From the cell containing the given text, extract its center point as [x, y] coordinate. 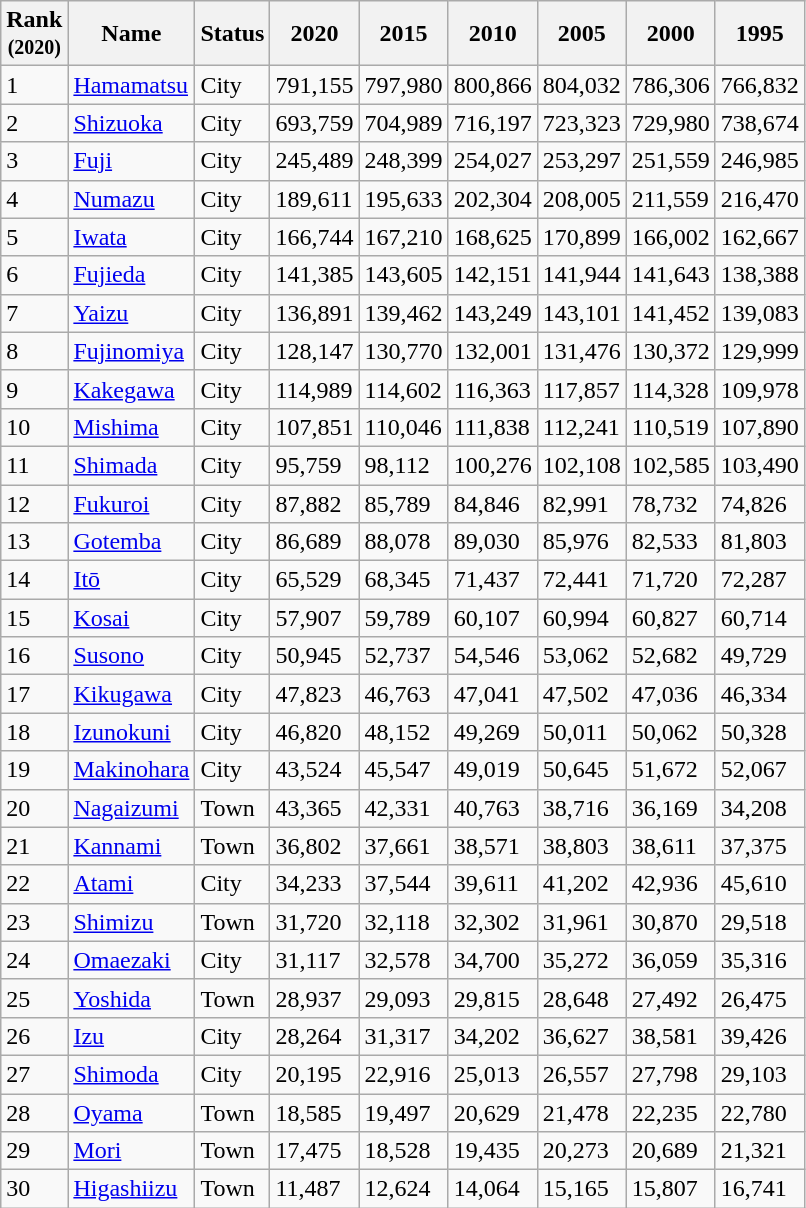
52,682 [670, 656]
30,870 [670, 922]
32,578 [404, 960]
16 [34, 656]
27,492 [670, 998]
Iwata [132, 237]
141,643 [670, 275]
71,720 [670, 580]
81,803 [760, 542]
25,013 [492, 1074]
111,838 [492, 427]
17 [34, 694]
142,151 [492, 275]
21,321 [760, 1151]
36,802 [314, 846]
139,462 [404, 313]
16,741 [760, 1189]
Shimada [132, 465]
72,287 [760, 580]
95,759 [314, 465]
78,732 [670, 503]
24 [34, 960]
Yaizu [132, 313]
195,633 [404, 199]
3 [34, 161]
Rank(2020) [34, 34]
22,235 [670, 1113]
189,611 [314, 199]
110,519 [670, 427]
42,331 [404, 808]
116,363 [492, 389]
107,890 [760, 427]
162,667 [760, 237]
34,233 [314, 884]
98,112 [404, 465]
71,437 [492, 580]
45,610 [760, 884]
704,989 [404, 123]
Nagaizumi [132, 808]
88,078 [404, 542]
729,980 [670, 123]
45,547 [404, 770]
87,882 [314, 503]
19,435 [492, 1151]
34,202 [492, 1036]
31,117 [314, 960]
21 [34, 846]
114,328 [670, 389]
2005 [582, 34]
2015 [404, 34]
47,041 [492, 694]
29,815 [492, 998]
38,716 [582, 808]
9 [34, 389]
786,306 [670, 85]
20,689 [670, 1151]
128,147 [314, 351]
2 [34, 123]
Izunokuni [132, 732]
50,328 [760, 732]
25 [34, 998]
20 [34, 808]
Oyama [132, 1113]
28,648 [582, 998]
800,866 [492, 85]
4 [34, 199]
2000 [670, 34]
38,803 [582, 846]
15,807 [670, 1189]
35,272 [582, 960]
37,544 [404, 884]
Shizuoka [132, 123]
42,936 [670, 884]
20,629 [492, 1113]
114,602 [404, 389]
716,197 [492, 123]
2020 [314, 34]
43,524 [314, 770]
52,067 [760, 770]
68,345 [404, 580]
29,093 [404, 998]
168,625 [492, 237]
34,700 [492, 960]
141,944 [582, 275]
20,273 [582, 1151]
Yoshida [132, 998]
49,729 [760, 656]
50,062 [670, 732]
12,624 [404, 1189]
14,064 [492, 1189]
23 [34, 922]
36,059 [670, 960]
Izu [132, 1036]
60,714 [760, 618]
14 [34, 580]
Itō [132, 580]
74,826 [760, 503]
6 [34, 275]
143,249 [492, 313]
Omaezaki [132, 960]
37,661 [404, 846]
110,046 [404, 427]
141,452 [670, 313]
216,470 [760, 199]
136,891 [314, 313]
170,899 [582, 237]
Kakegawa [132, 389]
47,502 [582, 694]
21,478 [582, 1113]
41,202 [582, 884]
103,490 [760, 465]
31,317 [404, 1036]
60,827 [670, 618]
Susono [132, 656]
791,155 [314, 85]
Fujinomiya [132, 351]
Shimizu [132, 922]
Gotemba [132, 542]
202,304 [492, 199]
32,302 [492, 922]
85,976 [582, 542]
112,241 [582, 427]
766,832 [760, 85]
48,152 [404, 732]
254,027 [492, 161]
60,994 [582, 618]
102,108 [582, 465]
20,195 [314, 1074]
723,323 [582, 123]
65,529 [314, 580]
50,645 [582, 770]
10 [34, 427]
8 [34, 351]
34,208 [760, 808]
59,789 [404, 618]
28,937 [314, 998]
40,763 [492, 808]
19 [34, 770]
47,823 [314, 694]
57,907 [314, 618]
12 [34, 503]
27,798 [670, 1074]
143,605 [404, 275]
107,851 [314, 427]
Kosai [132, 618]
53,062 [582, 656]
139,083 [760, 313]
129,999 [760, 351]
46,334 [760, 694]
804,032 [582, 85]
102,585 [670, 465]
114,989 [314, 389]
47,036 [670, 694]
18 [34, 732]
Shimoda [132, 1074]
29 [34, 1151]
46,820 [314, 732]
38,611 [670, 846]
Kannami [132, 846]
248,399 [404, 161]
Fujieda [132, 275]
130,770 [404, 351]
39,426 [760, 1036]
38,571 [492, 846]
166,002 [670, 237]
28,264 [314, 1036]
167,210 [404, 237]
117,857 [582, 389]
Status [232, 34]
22,916 [404, 1074]
13 [34, 542]
2010 [492, 34]
Name [132, 34]
52,737 [404, 656]
17,475 [314, 1151]
208,005 [582, 199]
26,475 [760, 998]
15 [34, 618]
32,118 [404, 922]
43,365 [314, 808]
60,107 [492, 618]
Fukuroi [132, 503]
1995 [760, 34]
50,011 [582, 732]
35,316 [760, 960]
82,533 [670, 542]
15,165 [582, 1189]
11 [34, 465]
82,991 [582, 503]
85,789 [404, 503]
693,759 [314, 123]
738,674 [760, 123]
36,169 [670, 808]
38,581 [670, 1036]
31,961 [582, 922]
36,627 [582, 1036]
143,101 [582, 313]
22,780 [760, 1113]
138,388 [760, 275]
29,518 [760, 922]
49,269 [492, 732]
84,846 [492, 503]
11,487 [314, 1189]
246,985 [760, 161]
251,559 [670, 161]
131,476 [582, 351]
797,980 [404, 85]
89,030 [492, 542]
37,375 [760, 846]
109,978 [760, 389]
26 [34, 1036]
Fuji [132, 161]
19,497 [404, 1113]
49,019 [492, 770]
18,528 [404, 1151]
72,441 [582, 580]
51,672 [670, 770]
26,557 [582, 1074]
1 [34, 85]
Mori [132, 1151]
Atami [132, 884]
50,945 [314, 656]
130,372 [670, 351]
Mishima [132, 427]
245,489 [314, 161]
46,763 [404, 694]
39,611 [492, 884]
86,689 [314, 542]
18,585 [314, 1113]
28 [34, 1113]
31,720 [314, 922]
Higashiizu [132, 1189]
141,385 [314, 275]
166,744 [314, 237]
27 [34, 1074]
211,559 [670, 199]
100,276 [492, 465]
7 [34, 313]
29,103 [760, 1074]
Makinohara [132, 770]
5 [34, 237]
54,546 [492, 656]
22 [34, 884]
132,001 [492, 351]
30 [34, 1189]
253,297 [582, 161]
Hamamatsu [132, 85]
Kikugawa [132, 694]
Numazu [132, 199]
